Identify which cell holds the provided text, then report its (x, y) central coordinate. 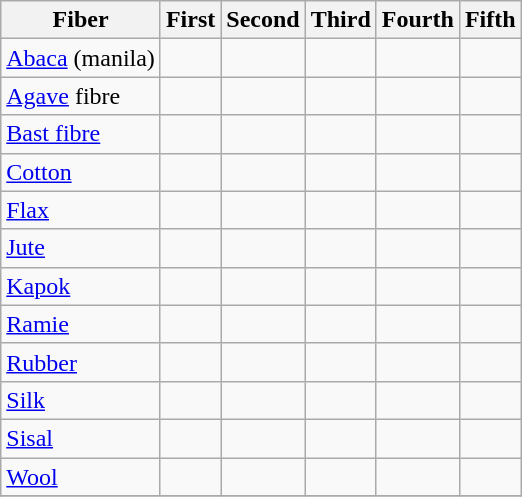
Cotton (81, 172)
Wool (81, 477)
Agave fibre (81, 96)
Sisal (81, 438)
First (190, 20)
Fourth (418, 20)
Kapok (81, 286)
Jute (81, 248)
Rubber (81, 362)
Silk (81, 400)
Flax (81, 210)
Abaca (manila) (81, 58)
Ramie (81, 324)
Fiber (81, 20)
Bast fibre (81, 134)
Second (263, 20)
Third (340, 20)
Fifth (490, 20)
